Provide the (x, y) coordinate of the cell's center where the given text is located.  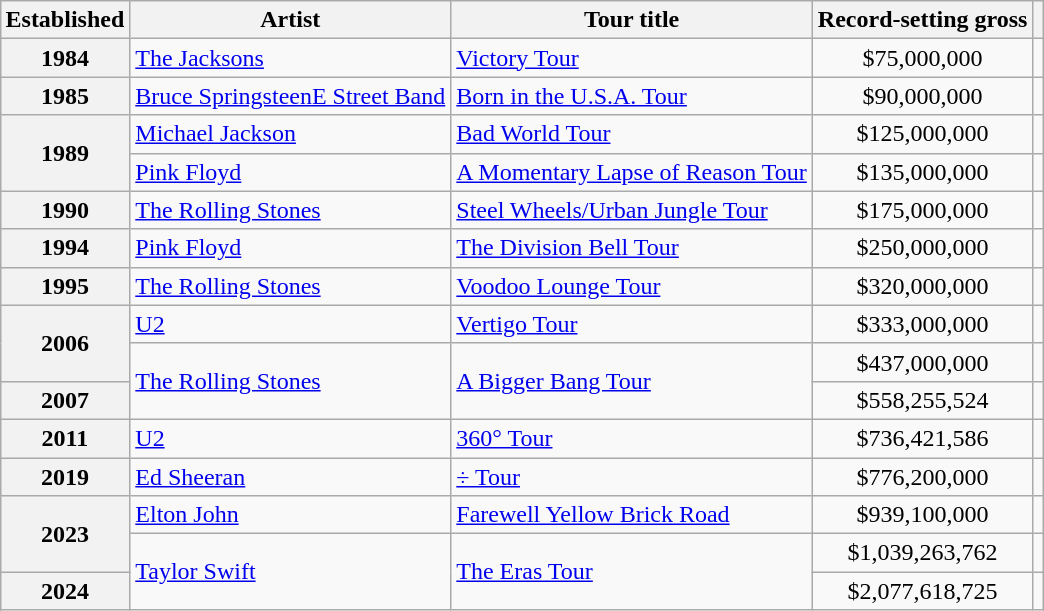
Bad World Tour (632, 134)
÷ Tour (632, 477)
2006 (65, 343)
Victory Tour (632, 58)
$558,255,524 (922, 400)
$250,000,000 (922, 248)
Tour title (632, 20)
Voodoo Lounge Tour (632, 286)
1989 (65, 153)
A Momentary Lapse of Reason Tour (632, 172)
$90,000,000 (922, 96)
$2,077,618,725 (922, 591)
$320,000,000 (922, 286)
$175,000,000 (922, 210)
$135,000,000 (922, 172)
Farewell Yellow Brick Road (632, 515)
$437,000,000 (922, 362)
$125,000,000 (922, 134)
The Division Bell Tour (632, 248)
$333,000,000 (922, 324)
1984 (65, 58)
A Bigger Bang Tour (632, 381)
$776,200,000 (922, 477)
1990 (65, 210)
2007 (65, 400)
1994 (65, 248)
Michael Jackson (290, 134)
$1,039,263,762 (922, 553)
Artist (290, 20)
Elton John (290, 515)
Record-setting gross (922, 20)
Established (65, 20)
The Jacksons (290, 58)
Ed Sheeran (290, 477)
2023 (65, 534)
Vertigo Tour (632, 324)
1985 (65, 96)
The Eras Tour (632, 572)
$75,000,000 (922, 58)
Bruce SpringsteenE Street Band (290, 96)
2024 (65, 591)
$939,100,000 (922, 515)
Steel Wheels/Urban Jungle Tour (632, 210)
$736,421,586 (922, 438)
Born in the U.S.A. Tour (632, 96)
2019 (65, 477)
1995 (65, 286)
2011 (65, 438)
Taylor Swift (290, 572)
360° Tour (632, 438)
